Capture the cell that displays the provided text and extract its (X, Y) central coordinate. 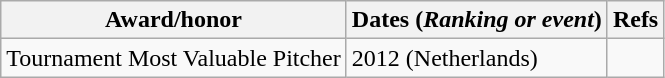
Dates (Ranking or event) (476, 20)
2012 (Netherlands) (476, 58)
Refs (635, 20)
Tournament Most Valuable Pitcher (174, 58)
Award/honor (174, 20)
